Provide the (x, y) coordinate of the cell's center where the given text is located.  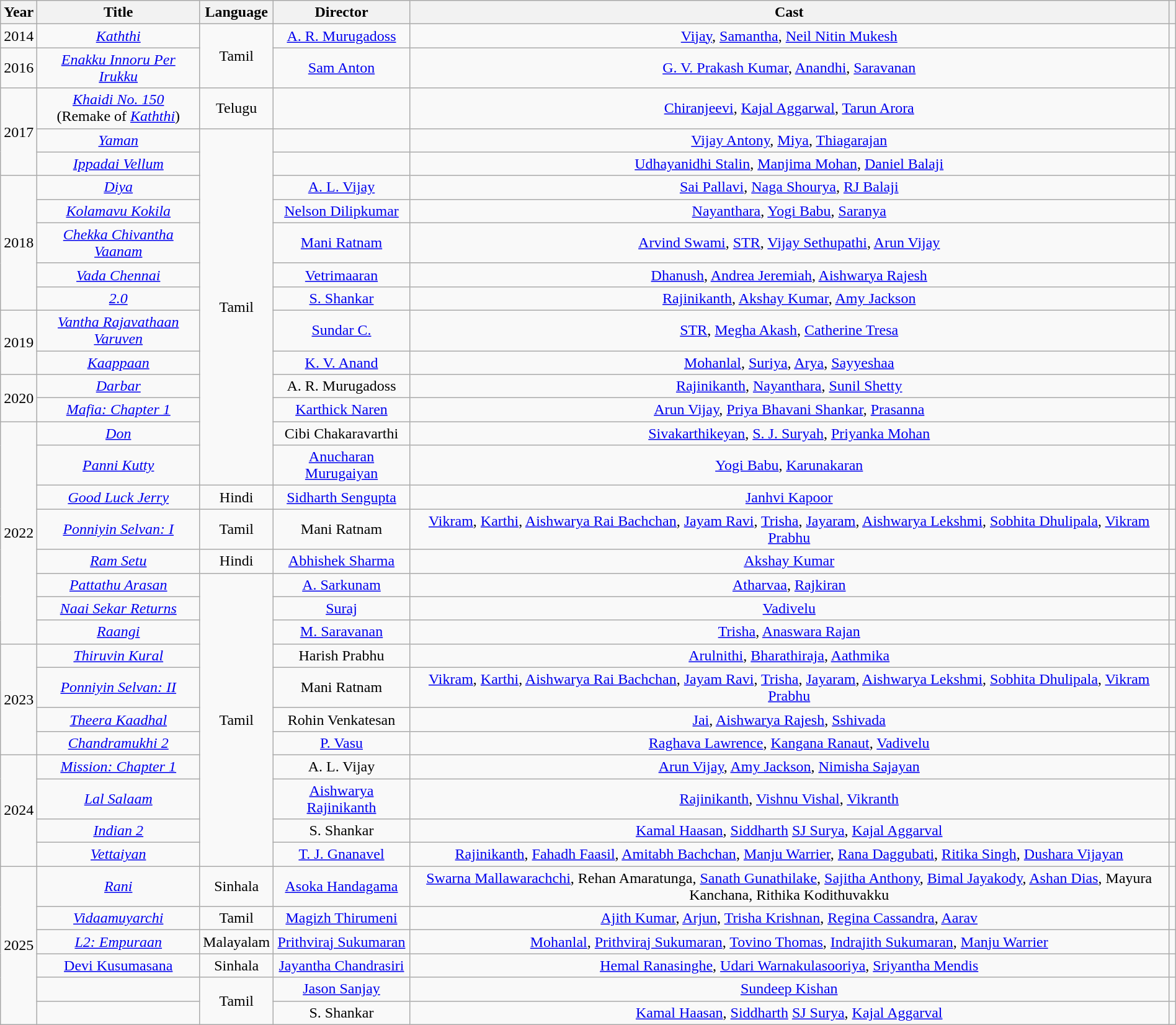
Arun Vijay, Priya Bhavani Shankar, Prasanna (789, 410)
Arun Vijay, Amy Jackson, Nimisha Sajayan (789, 766)
G. V. Prakash Kumar, Anandhi, Saravanan (789, 68)
Arulnithi, Bharathiraja, Aathmika (789, 655)
Vidaamuyarchi (118, 918)
Ajith Kumar, Arjun, Trisha Krishnan, Regina Cassandra, Aarav (789, 918)
Sivakarthikeyan, S. J. Suryah, Priyanka Mohan (789, 433)
Khaidi No. 150(Remake of Kaththi) (118, 108)
2024 (19, 810)
Ponniyin Selvan: I (118, 530)
Lal Salaam (118, 799)
Sundar C. (342, 330)
Rajinikanth, Vishnu Vishal, Vikranth (789, 799)
Nayanthara, Yogi Babu, Saranya (789, 211)
Raangi (118, 632)
Chandramukhi 2 (118, 743)
2022 (19, 533)
Cibi Chakaravarthi (342, 433)
A. Sarkunam (342, 585)
2019 (19, 342)
Director (342, 12)
2.0 (118, 298)
Vettaiyan (118, 854)
Sam Anton (342, 68)
Don (118, 433)
Sidharth Sengupta (342, 497)
Vadivelu (789, 608)
Kaappaan (118, 363)
2025 (19, 945)
Darbar (118, 386)
Rajinikanth, Fahadh Faasil, Amitabh Bachchan, Manju Warrier, Rana Daggubati, Ritika Singh, Dushara Vijayan (789, 854)
Vada Chennai (118, 275)
Aishwarya Rajinikanth (342, 799)
Title (118, 12)
Vijay Antony, Miya, Thiagarajan (789, 140)
Mohanlal, Suriya, Arya, Sayyeshaa (789, 363)
Asoka Handagama (342, 887)
Diya (118, 187)
Swarna Mallawarachchi, Rehan Amaratunga, Sanath Gunathilake, Sajitha Anthony, Bimal Jayakody, Ashan Dias, Mayura Kanchana, Rithika Kodithuvakku (789, 887)
Mohanlal, Prithviraj Sukumaran, Tovino Thomas, Indrajith Sukumaran, Manju Warrier (789, 942)
2020 (19, 398)
Naai Sekar Returns (118, 608)
2017 (19, 131)
Rajinikanth, Akshay Kumar, Amy Jackson (789, 298)
Malayalam (237, 942)
M. Saravanan (342, 632)
Good Luck Jerry (118, 497)
Nelson Dilipkumar (342, 211)
K. V. Anand (342, 363)
Udhayanidhi Stalin, Manjima Mohan, Daniel Balaji (789, 164)
Hemal Ranasinghe, Udari Warnakulasooriya, Sriyantha Mendis (789, 965)
Year (19, 12)
2014 (19, 36)
L2: Empuraan (118, 942)
T. J. Gnanavel (342, 854)
Pattathu Arasan (118, 585)
Dhanush, Andrea Jeremiah, Aishwarya Rajesh (789, 275)
Suraj (342, 608)
Ponniyin Selvan: II (118, 687)
STR, Megha Akash, Catherine Tresa (789, 330)
Sai Pallavi, Naga Shourya, RJ Balaji (789, 187)
Telugu (237, 108)
Thiruvin Kural (118, 655)
Yaman (118, 140)
Jai, Aishwarya Rajesh, Sshivada (789, 719)
Abhishek Sharma (342, 561)
Harish Prabhu (342, 655)
Vetrimaaran (342, 275)
Trisha, Anaswara Rajan (789, 632)
Kolamavu Kokila (118, 211)
Prithviraj Sukumaran (342, 942)
2018 (19, 243)
Yogi Babu, Karunakaran (789, 465)
Jason Sanjay (342, 989)
Cast (789, 12)
Karthick Naren (342, 410)
Rani (118, 887)
Devi Kusumasana (118, 965)
Janhvi Kapoor (789, 497)
Sundeep Kishan (789, 989)
Kaththi (118, 36)
Chekka Chivantha Vaanam (118, 243)
Vijay, Samantha, Neil Nitin Mukesh (789, 36)
Arvind Swami, STR, Vijay Sethupathi, Arun Vijay (789, 243)
Chiranjeevi, Kajal Aggarwal, Tarun Arora (789, 108)
Mission: Chapter 1 (118, 766)
Atharvaa, Rajkiran (789, 585)
P. Vasu (342, 743)
Rohin Venkatesan (342, 719)
Vantha Rajavathaan Varuven (118, 330)
Jayantha Chandrasiri (342, 965)
Anucharan Murugaiyan (342, 465)
Akshay Kumar (789, 561)
Enakku Innoru Per Irukku (118, 68)
Rajinikanth, Nayanthara, Sunil Shetty (789, 386)
Indian 2 (118, 831)
2023 (19, 699)
Raghava Lawrence, Kangana Ranaut, Vadivelu (789, 743)
Panni Kutty (118, 465)
Theera Kaadhal (118, 719)
Magizh Thirumeni (342, 918)
Mafia: Chapter 1 (118, 410)
2016 (19, 68)
Language (237, 12)
Ram Setu (118, 561)
Ippadai Vellum (118, 164)
